Capture the cell that displays the provided text and extract its (x, y) central coordinate. 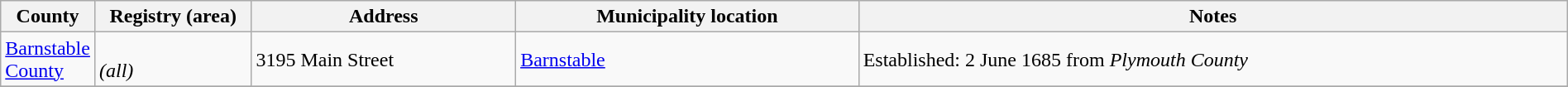
Registry (area) (172, 17)
Established: 2 June 1685 from Plymouth County (1212, 60)
Barnstable County (48, 60)
Municipality location (688, 17)
(all) (172, 60)
Barnstable (688, 60)
Notes (1212, 17)
County (48, 17)
Address (384, 17)
3195 Main Street (384, 60)
